Output the [x, y] coordinate of the center of the cell containing the given text.  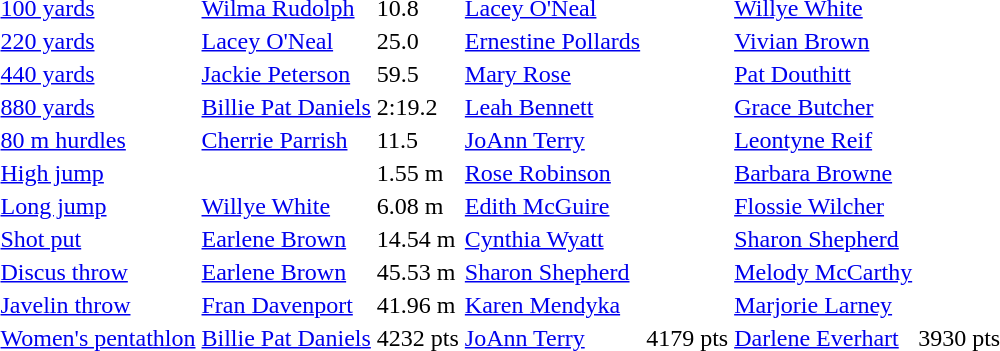
JoAnn Terry [552, 140]
Billie Pat Daniels [286, 107]
Mary Rose [552, 74]
Lacey O'Neal [286, 41]
Jackie Peterson [286, 74]
1.55 m [418, 173]
Marjorie Larney [824, 305]
Pat Douthitt [824, 74]
41.96 m [418, 305]
14.54 m [418, 239]
Barbara Browne [824, 173]
Ernestine Pollards [552, 41]
Vivian Brown [824, 41]
Karen Mendyka [552, 305]
25.0 [418, 41]
Grace Butcher [824, 107]
11.5 [418, 140]
Edith McGuire [552, 206]
59.5 [418, 74]
Leah Bennett [552, 107]
Willye White [286, 206]
6.08 m [418, 206]
Cynthia Wyatt [552, 239]
Melody McCarthy [824, 272]
Fran Davenport [286, 305]
Leontyne Reif [824, 140]
Cherrie Parrish [286, 140]
Rose Robinson [552, 173]
2:19.2 [418, 107]
Flossie Wilcher [824, 206]
45.53 m [418, 272]
